Return the [x, y] coordinate for the center point of the cell that contains the specified text.  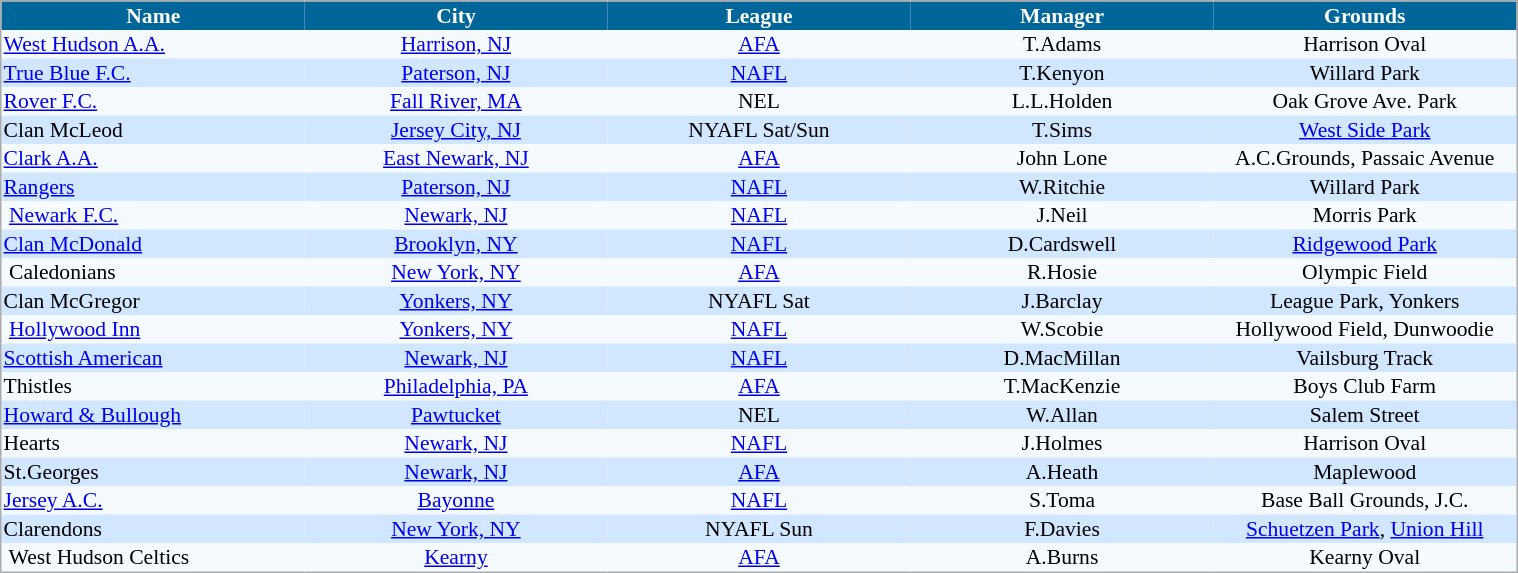
J.Holmes [1062, 443]
True Blue F.C. [152, 72]
Caledonians [152, 272]
W.Ritchie [1062, 186]
T.Adams [1062, 44]
A.Heath [1062, 472]
Kearny [456, 557]
Hearts [152, 443]
Clark A.A. [152, 158]
Boys Club Farm [1366, 386]
Salem Street [1366, 414]
J.Neil [1062, 215]
Name [152, 16]
Maplewood [1366, 472]
Brooklyn, NY [456, 244]
Rover F.C. [152, 101]
NYAFL Sun [758, 528]
West Side Park [1366, 130]
D.Cardswell [1062, 244]
W.Scobie [1062, 329]
Scottish American [152, 358]
Clarendons [152, 528]
T.Kenyon [1062, 72]
Howard & Bullough [152, 414]
T.Sims [1062, 130]
St.Georges [152, 472]
Fall River, MA [456, 101]
Hollywood Field, Dunwoodie [1366, 329]
Rangers [152, 186]
NYAFL Sat/Sun [758, 130]
Schuetzen Park, Union Hill [1366, 528]
L.L.Holden [1062, 101]
NYAFL Sat [758, 300]
Hollywood Inn [152, 329]
A.C.Grounds, Passaic Avenue [1366, 158]
John Lone [1062, 158]
F.Davies [1062, 528]
J.Barclay [1062, 300]
Jersey City, NJ [456, 130]
West Hudson Celtics [152, 557]
S.Toma [1062, 500]
Jersey A.C. [152, 500]
D.MacMillan [1062, 358]
League Park, Yonkers [1366, 300]
Olympic Field [1366, 272]
West Hudson A.A. [152, 44]
Ridgewood Park [1366, 244]
City [456, 16]
A.Burns [1062, 557]
Oak Grove Ave. Park [1366, 101]
Clan McDonald [152, 244]
Newark F.C. [152, 215]
Philadelphia, PA [456, 386]
League [758, 16]
Thistles [152, 386]
Clan McLeod [152, 130]
Bayonne [456, 500]
R.Hosie [1062, 272]
Base Ball Grounds, J.C. [1366, 500]
W.Allan [1062, 414]
Pawtucket [456, 414]
Clan McGregor [152, 300]
Harrison, NJ [456, 44]
T.MacKenzie [1062, 386]
East Newark, NJ [456, 158]
Grounds [1366, 16]
Kearny Oval [1366, 557]
Manager [1062, 16]
Vailsburg Track [1366, 358]
Morris Park [1366, 215]
